Provide the [X, Y] coordinate of the cell's center where the given text is located.  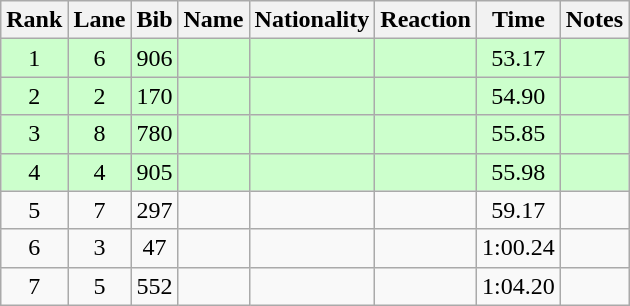
59.17 [519, 210]
905 [154, 172]
8 [100, 134]
Rank [34, 20]
297 [154, 210]
Lane [100, 20]
53.17 [519, 58]
Nationality [312, 20]
Notes [594, 20]
47 [154, 248]
780 [154, 134]
906 [154, 58]
55.85 [519, 134]
552 [154, 286]
Reaction [426, 20]
54.90 [519, 96]
Name [214, 20]
55.98 [519, 172]
Bib [154, 20]
1:04.20 [519, 286]
1:00.24 [519, 248]
1 [34, 58]
170 [154, 96]
Time [519, 20]
